Search for the cell housing the specified text and yield its (X, Y) center coordinate. 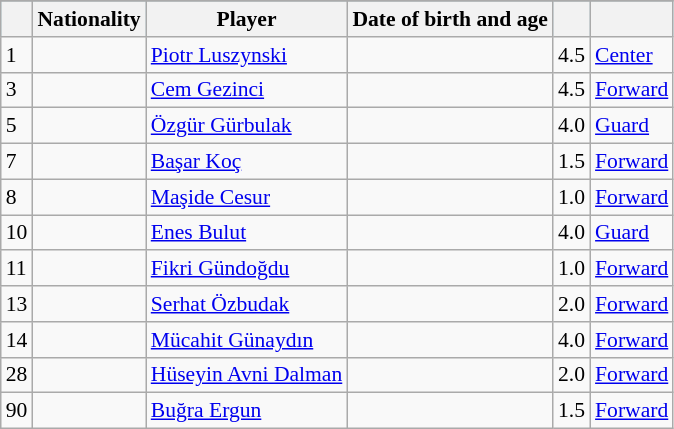
Fikri Gündoğdu (247, 269)
Serhat Özbudak (247, 304)
13 (17, 304)
Player (247, 19)
Özgür Gürbulak (247, 126)
Cem Gezinci (247, 90)
Nationality (88, 19)
Hüseyin Avni Dalman (247, 375)
1 (17, 55)
11 (17, 269)
Mücahit Günaydın (247, 340)
Buğra Ergun (247, 411)
Enes Bulut (247, 233)
5 (17, 126)
Başar Koç (247, 162)
7 (17, 162)
Date of birth and age (450, 19)
28 (17, 375)
Center (632, 55)
Maşide Cesur (247, 197)
90 (17, 411)
10 (17, 233)
3 (17, 90)
14 (17, 340)
8 (17, 197)
Piotr Luszynski (247, 55)
